Provide the [X, Y] coordinate of the cell's center where the given text is located.  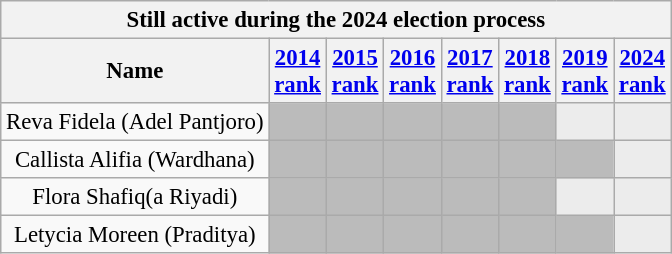
Callista Alifia (Wardhana) [135, 160]
2017rank [470, 72]
2024rank [642, 72]
Still active during the 2024 election process [336, 20]
Flora Shafiq(a Riyadi) [135, 197]
2014rank [298, 72]
Name [135, 72]
2019rank [584, 72]
2018rank [528, 72]
Reva Fidela (Adel Pantjoro) [135, 122]
2016rank [412, 72]
2015rank [354, 72]
Letycia Moreen (Praditya) [135, 235]
